Output the (x, y) coordinate of the center of the cell containing the given text.  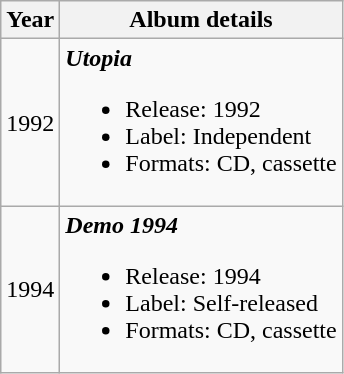
Demo 1994Release: 1994Label: Self-releasedFormats: CD, cassette (201, 290)
1994 (30, 290)
Album details (201, 20)
1992 (30, 122)
UtopiaRelease: 1992Label: IndependentFormats: CD, cassette (201, 122)
Year (30, 20)
